Provide the (x, y) coordinate of the cell's center where the given text is located.  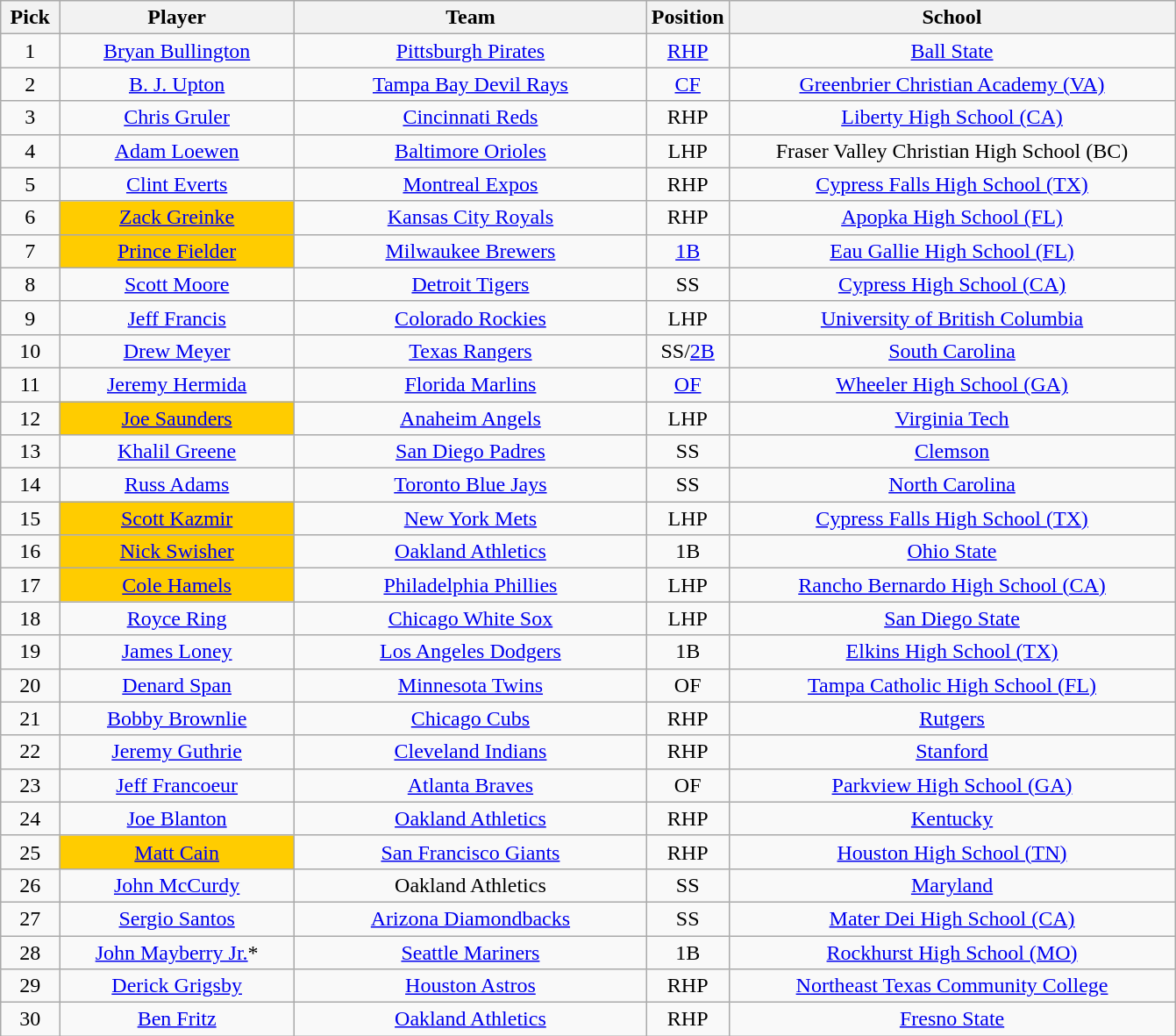
16 (30, 552)
Detroit Tigers (471, 284)
New York Mets (471, 518)
Los Angeles Dodgers (471, 652)
Cypress High School (CA) (952, 284)
Atlanta Braves (471, 785)
Eau Gallie High School (FL) (952, 251)
Jeff Francis (177, 318)
Joe Blanton (177, 818)
Anaheim Angels (471, 418)
Ben Fritz (177, 1019)
Fraser Valley Christian High School (BC) (952, 151)
Texas Rangers (471, 351)
Zack Greinke (177, 218)
Chicago Cubs (471, 718)
24 (30, 818)
Drew Meyer (177, 351)
Royce Ring (177, 618)
Joe Saunders (177, 418)
Scott Kazmir (177, 518)
6 (30, 218)
22 (30, 752)
Tampa Bay Devil Rays (471, 84)
18 (30, 618)
San Diego State (952, 618)
Apopka High School (FL) (952, 218)
Scott Moore (177, 284)
Colorado Rockies (471, 318)
2 (30, 84)
Jeff Francoeur (177, 785)
Adam Loewen (177, 151)
Philadelphia Phillies (471, 585)
Arizona Diamondbacks (471, 918)
Denard Span (177, 685)
Tampa Catholic High School (FL) (952, 685)
Houston High School (TN) (952, 852)
James Loney (177, 652)
Bryan Bullington (177, 51)
Northeast Texas Community College (952, 986)
Position (688, 18)
17 (30, 585)
7 (30, 251)
Nick Swisher (177, 552)
Stanford (952, 752)
Kansas City Royals (471, 218)
Seattle Mariners (471, 952)
Russ Adams (177, 485)
Player (177, 18)
Ohio State (952, 552)
Pick (30, 18)
Rancho Bernardo High School (CA) (952, 585)
Fresno State (952, 1019)
Clint Everts (177, 184)
Clemson (952, 452)
25 (30, 852)
Virginia Tech (952, 418)
20 (30, 685)
John McCurdy (177, 885)
Toronto Blue Jays (471, 485)
Pittsburgh Pirates (471, 51)
14 (30, 485)
21 (30, 718)
13 (30, 452)
Team (471, 18)
Chris Gruler (177, 118)
San Francisco Giants (471, 852)
San Diego Padres (471, 452)
Baltimore Orioles (471, 151)
Sergio Santos (177, 918)
23 (30, 785)
26 (30, 885)
Rockhurst High School (MO) (952, 952)
Houston Astros (471, 986)
30 (30, 1019)
Montreal Expos (471, 184)
Rutgers (952, 718)
Minnesota Twins (471, 685)
Cole Hamels (177, 585)
15 (30, 518)
19 (30, 652)
CF (688, 84)
Khalil Greene (177, 452)
Prince Fielder (177, 251)
27 (30, 918)
John Mayberry Jr.* (177, 952)
9 (30, 318)
Milwaukee Brewers (471, 251)
B. J. Upton (177, 84)
Maryland (952, 885)
Greenbrier Christian Academy (VA) (952, 84)
8 (30, 284)
South Carolina (952, 351)
Liberty High School (CA) (952, 118)
11 (30, 384)
29 (30, 986)
Bobby Brownlie (177, 718)
Mater Dei High School (CA) (952, 918)
SS/2B (688, 351)
10 (30, 351)
28 (30, 952)
Matt Cain (177, 852)
4 (30, 151)
12 (30, 418)
3 (30, 118)
Jeremy Guthrie (177, 752)
School (952, 18)
Kentucky (952, 818)
North Carolina (952, 485)
Cleveland Indians (471, 752)
1 (30, 51)
Derick Grigsby (177, 986)
Florida Marlins (471, 384)
Jeremy Hermida (177, 384)
Chicago White Sox (471, 618)
Cincinnati Reds (471, 118)
Ball State (952, 51)
Wheeler High School (GA) (952, 384)
Elkins High School (TX) (952, 652)
University of British Columbia (952, 318)
Parkview High School (GA) (952, 785)
5 (30, 184)
